Extract the (x, y) coordinate from the center of the cell holding the provided text.  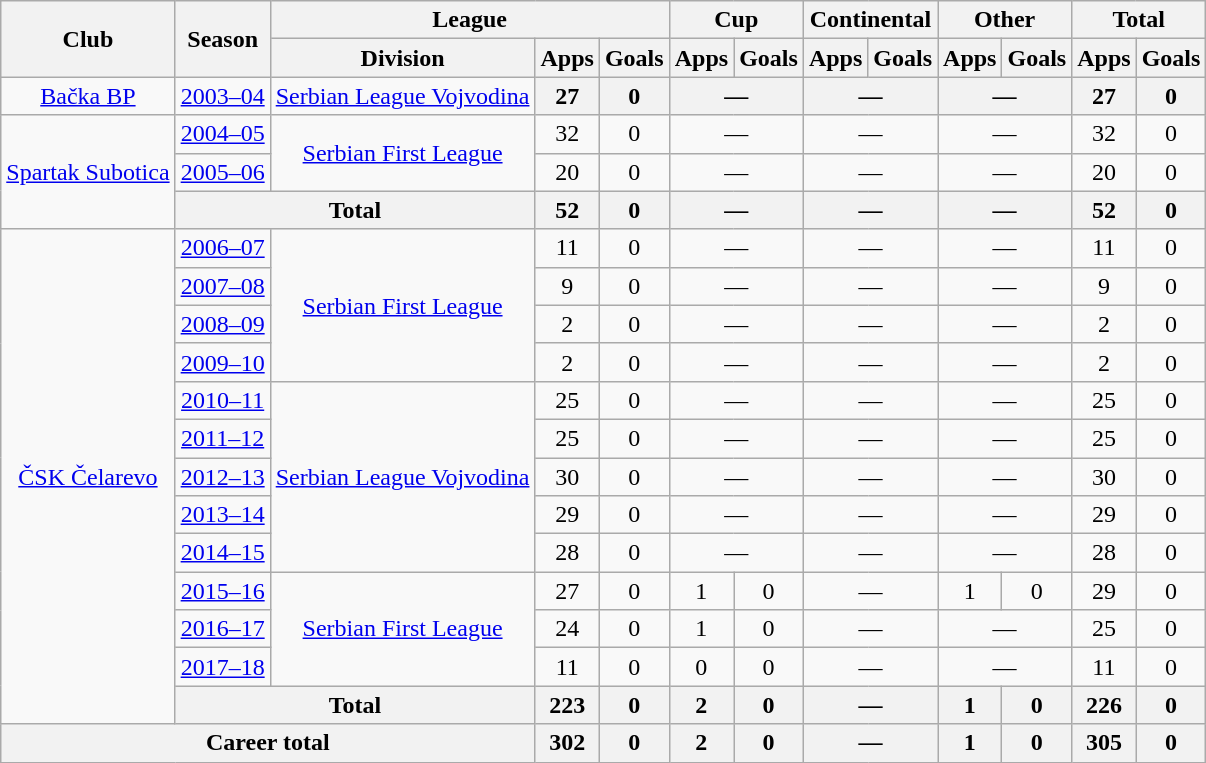
2008–09 (222, 324)
ČSK Čelarevo (88, 476)
302 (567, 743)
2009–10 (222, 362)
2014–15 (222, 553)
2011–12 (222, 438)
2012–13 (222, 477)
Other (1005, 20)
2004–05 (222, 134)
2015–16 (222, 591)
2005–06 (222, 172)
2006–07 (222, 248)
Continental (870, 20)
223 (567, 705)
Career total (268, 743)
Spartak Subotica (88, 172)
2003–04 (222, 96)
League (470, 20)
Season (222, 39)
Cup (736, 20)
2007–08 (222, 286)
Club (88, 39)
226 (1104, 705)
24 (567, 629)
2010–11 (222, 400)
Bačka BP (88, 96)
2016–17 (222, 629)
2013–14 (222, 515)
305 (1104, 743)
Division (402, 58)
2017–18 (222, 667)
